Find where the given text appears and provide that cell's center as (x, y) coordinate. 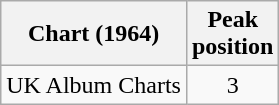
3 (232, 85)
UK Album Charts (94, 85)
Peakposition (232, 34)
Chart (1964) (94, 34)
